Find where the given text appears and provide that cell's center as [x, y] coordinate. 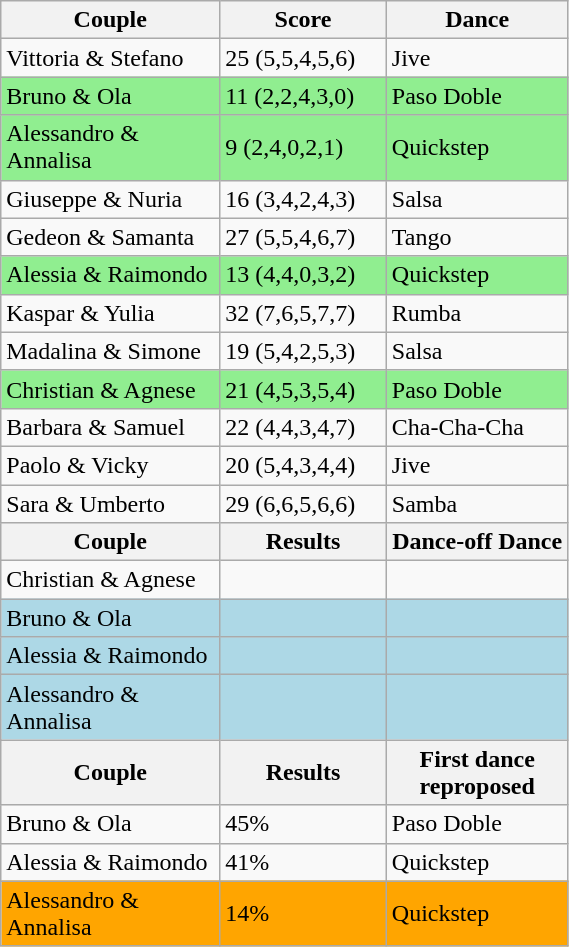
27 (5,5,4,6,7) [304, 237]
19 (5,4,2,5,3) [304, 351]
29 (6,6,5,6,6) [304, 503]
Dance-off Dance [477, 542]
Madalina & Simone [110, 351]
11 (2,2,4,3,0) [304, 96]
Rumba [477, 313]
14% [304, 914]
Sara & Umberto [110, 503]
Samba [477, 503]
Tango [477, 237]
Giuseppe & Nuria [110, 199]
25 (5,5,4,5,6) [304, 58]
First dance reproposed [477, 772]
41% [304, 862]
32 (7,6,5,7,7) [304, 313]
Vittoria & Stefano [110, 58]
Barbara & Samuel [110, 427]
Gedeon & Samanta [110, 237]
Paolo & Vicky [110, 465]
20 (5,4,3,4,4) [304, 465]
Dance [477, 20]
21 (4,5,3,5,4) [304, 389]
16 (3,4,2,4,3) [304, 199]
9 (2,4,0,2,1) [304, 148]
45% [304, 824]
13 (4,4,0,3,2) [304, 275]
Cha-Cha-Cha [477, 427]
Kaspar & Yulia [110, 313]
Score [304, 20]
22 (4,4,3,4,7) [304, 427]
